Scan for the cell matching the given text and deliver its (x, y) coordinate at center. 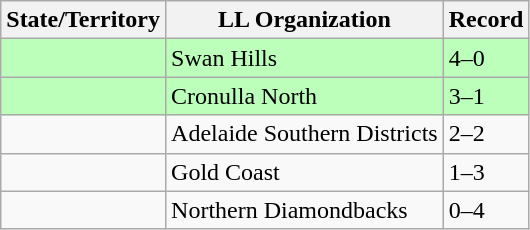
Northern Diamondbacks (305, 210)
Gold Coast (305, 172)
3–1 (486, 96)
Adelaide Southern Districts (305, 134)
Swan Hills (305, 58)
1–3 (486, 172)
LL Organization (305, 20)
Record (486, 20)
2–2 (486, 134)
State/Territory (84, 20)
0–4 (486, 210)
Cronulla North (305, 96)
4–0 (486, 58)
